Search for the cell housing the specified text and yield its [x, y] center coordinate. 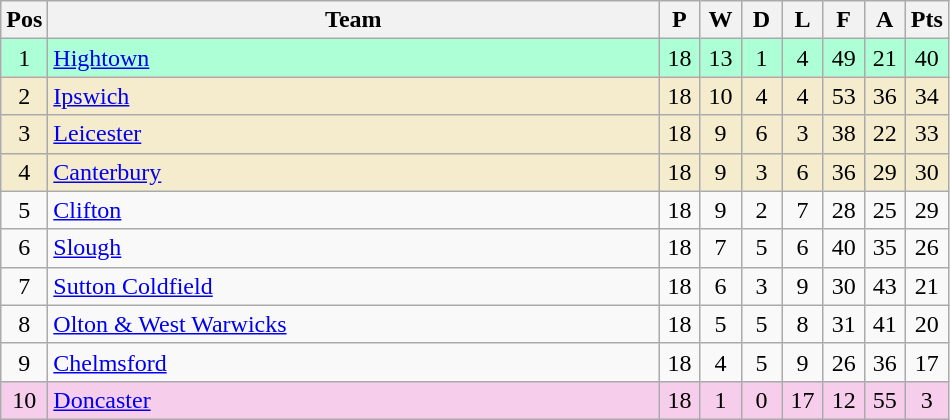
35 [884, 248]
W [720, 20]
53 [844, 96]
49 [844, 58]
Doncaster [354, 400]
31 [844, 324]
13 [720, 58]
Sutton Coldfield [354, 286]
Ipswich [354, 96]
Pos [24, 20]
L [802, 20]
20 [926, 324]
55 [884, 400]
28 [844, 210]
43 [884, 286]
Team [354, 20]
P [680, 20]
Canterbury [354, 172]
41 [884, 324]
Olton & West Warwicks [354, 324]
Chelmsford [354, 362]
25 [884, 210]
Hightown [354, 58]
F [844, 20]
Slough [354, 248]
33 [926, 134]
38 [844, 134]
A [884, 20]
22 [884, 134]
Leicester [354, 134]
34 [926, 96]
D [762, 20]
12 [844, 400]
0 [762, 400]
Pts [926, 20]
Clifton [354, 210]
